Capture the cell that displays the provided text and extract its [X, Y] central coordinate. 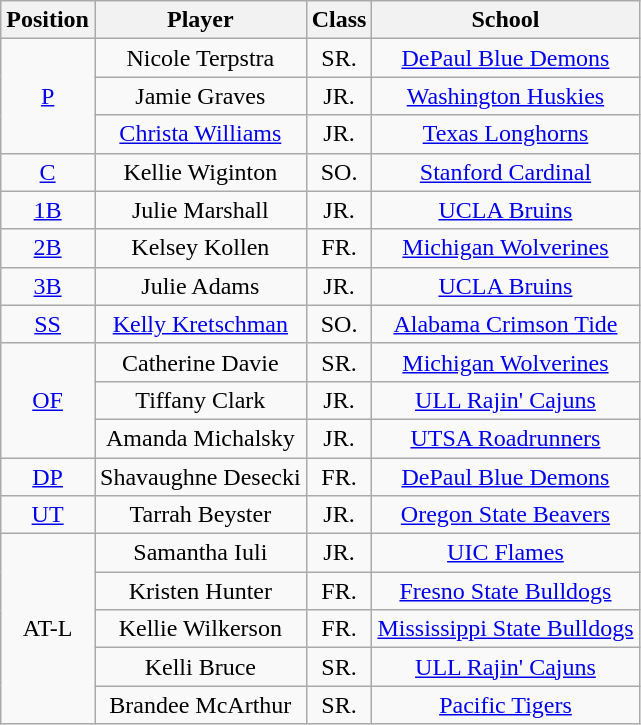
DP [48, 477]
Fresno State Bulldogs [506, 591]
School [506, 20]
Samantha Iuli [200, 553]
Class [339, 20]
1B [48, 210]
Brandee McArthur [200, 705]
P [48, 96]
Julie Adams [200, 286]
Kellie Wilkerson [200, 629]
Christa Williams [200, 134]
Kristen Hunter [200, 591]
Kelli Bruce [200, 667]
Amanda Michalsky [200, 438]
Alabama Crimson Tide [506, 324]
SS [48, 324]
Julie Marshall [200, 210]
Player [200, 20]
Tarrah Beyster [200, 515]
3B [48, 286]
Stanford Cardinal [506, 172]
Catherine Davie [200, 362]
Texas Longhorns [506, 134]
C [48, 172]
UTSA Roadrunners [506, 438]
Mississippi State Bulldogs [506, 629]
Pacific Tigers [506, 705]
OF [48, 400]
Kellie Wiginton [200, 172]
Oregon State Beavers [506, 515]
UT [48, 515]
Washington Huskies [506, 96]
Shavaughne Desecki [200, 477]
Nicole Terpstra [200, 58]
Position [48, 20]
AT-L [48, 629]
Kelsey Kollen [200, 248]
UIC Flames [506, 553]
Jamie Graves [200, 96]
Kelly Kretschman [200, 324]
2B [48, 248]
Tiffany Clark [200, 400]
